Return the (x, y) coordinate for the center point of the cell that contains the specified text.  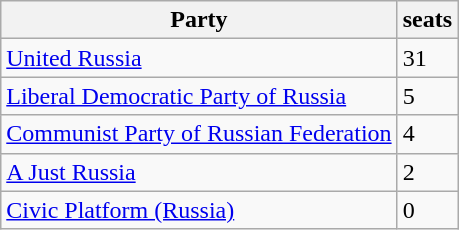
A Just Russia (199, 172)
Party (199, 20)
Communist Party of Russian Federation (199, 134)
0 (427, 210)
5 (427, 96)
4 (427, 134)
Civic Platform (Russia) (199, 210)
United Russia (199, 58)
seats (427, 20)
2 (427, 172)
Liberal Democratic Party of Russia (199, 96)
31 (427, 58)
